Provide the (x, y) coordinate of the cell's center where the given text is located.  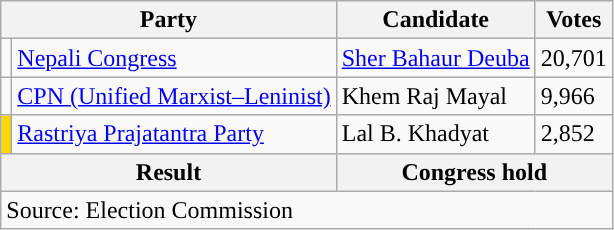
Nepali Congress (174, 58)
20,701 (574, 58)
Candidate (436, 20)
2,852 (574, 134)
Congress hold (474, 172)
Result (168, 172)
Rastriya Prajatantra Party (174, 134)
Votes (574, 20)
Source: Election Commission (307, 210)
Khem Raj Mayal (436, 96)
9,966 (574, 96)
Sher Bahaur Deuba (436, 58)
Lal B. Khadyat (436, 134)
CPN (Unified Marxist–Leninist) (174, 96)
Party (168, 20)
